Capture the cell that displays the provided text and extract its (X, Y) central coordinate. 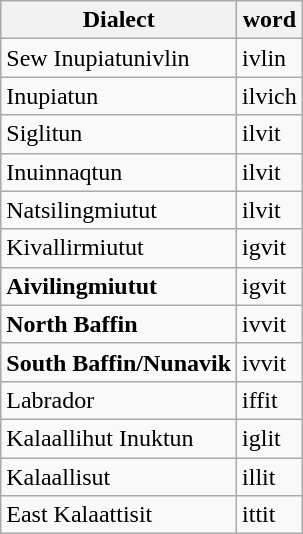
Kalaallisut (119, 477)
Sew Inupiatunivlin (119, 58)
North Baffin (119, 324)
Kivallirmiutut (119, 248)
Dialect (119, 20)
ivlin (270, 58)
Inupiatun (119, 96)
Natsilingmiutut (119, 210)
word (270, 20)
ilvich (270, 96)
illit (270, 477)
Labrador (119, 400)
Kalaallihut Inuktun (119, 438)
Inuinnaqtun (119, 172)
iglit (270, 438)
iffit (270, 400)
Aivilingmiutut (119, 286)
East Kalaattisit (119, 515)
ittit (270, 515)
South Baffin/Nunavik (119, 362)
Siglitun (119, 134)
